Locate the cell with the specified text and output its (X, Y) center coordinate. 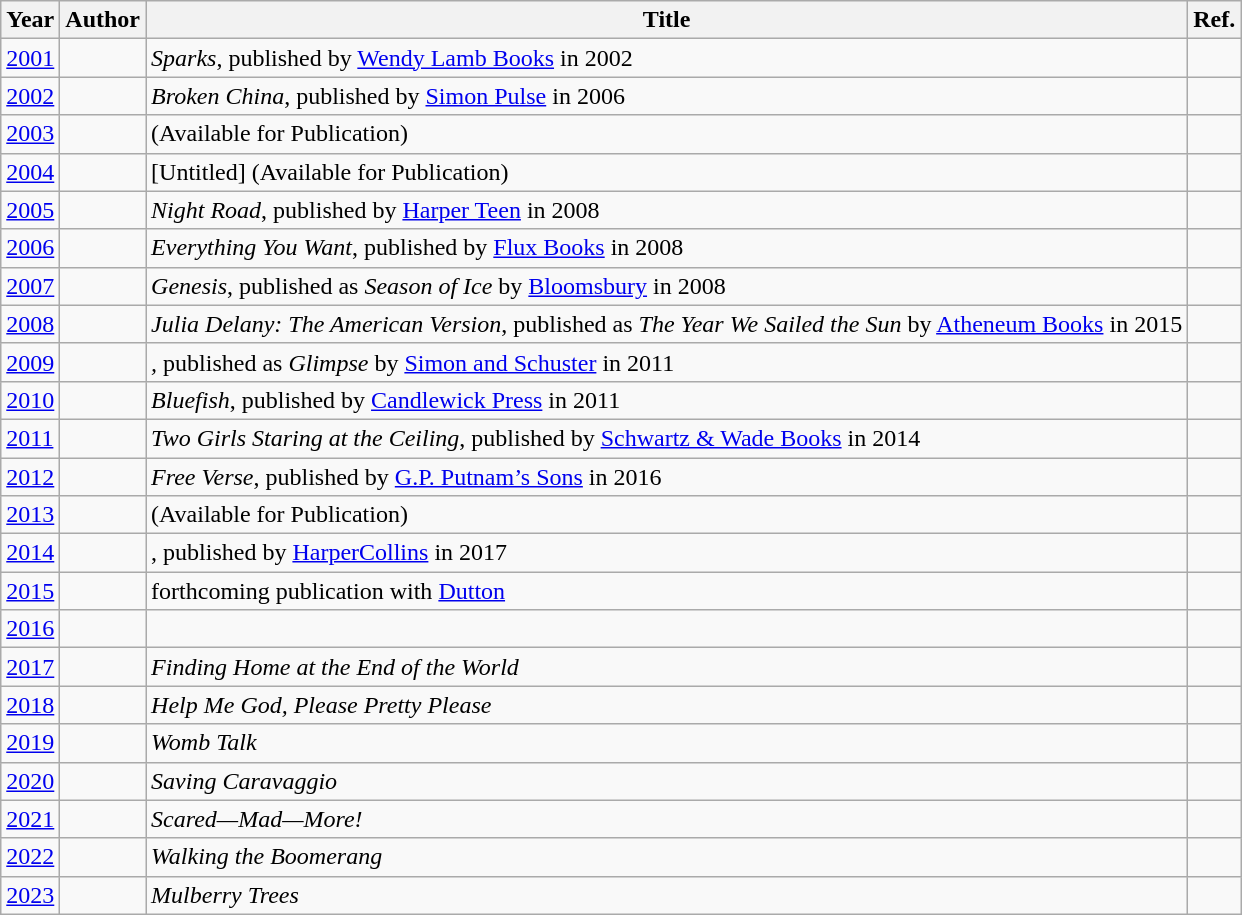
, published as Glimpse by Simon and Schuster in 2011 (667, 362)
Ref. (1214, 20)
2017 (30, 667)
2007 (30, 286)
Bluefish, published by Candlewick Press in 2011 (667, 400)
Title (667, 20)
2020 (30, 781)
2006 (30, 248)
Walking the Boomerang (667, 857)
Scared—Mad—More! (667, 819)
2012 (30, 477)
Sparks, published by Wendy Lamb Books in 2002 (667, 58)
2021 (30, 819)
2011 (30, 438)
Author (103, 20)
Help Me God, Please Pretty Please (667, 705)
Mulberry Trees (667, 895)
Everything You Want, published by Flux Books in 2008 (667, 248)
Julia Delany: The American Version, published as The Year We Sailed the Sun by Atheneum Books in 2015 (667, 324)
Free Verse, published by G.P. Putnam’s Sons in 2016 (667, 477)
2022 (30, 857)
2010 (30, 400)
2002 (30, 96)
2013 (30, 515)
2016 (30, 629)
2008 (30, 324)
2003 (30, 134)
forthcoming publication with Dutton (667, 591)
2005 (30, 210)
2018 (30, 705)
[Untitled] (Available for Publication) (667, 172)
Year (30, 20)
Saving Caravaggio (667, 781)
2014 (30, 553)
2001 (30, 58)
2009 (30, 362)
Womb Talk (667, 743)
, published by HarperCollins in 2017 (667, 553)
Finding Home at the End of the World (667, 667)
Two Girls Staring at the Ceiling, published by Schwartz & Wade Books in 2014 (667, 438)
2004 (30, 172)
2019 (30, 743)
Broken China, published by Simon Pulse in 2006 (667, 96)
2015 (30, 591)
Night Road, published by Harper Teen in 2008 (667, 210)
Genesis, published as Season of Ice by Bloomsbury in 2008 (667, 286)
2023 (30, 895)
